Capture the cell that displays the provided text and extract its (x, y) central coordinate. 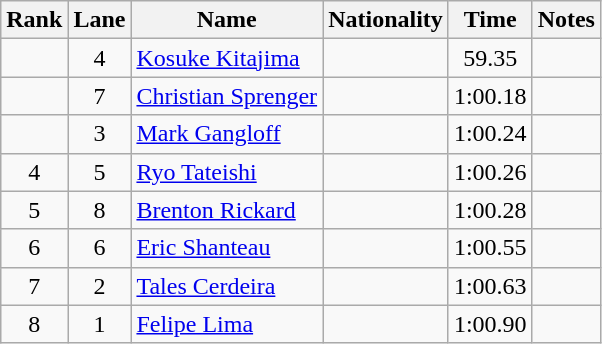
Felipe Lima (227, 324)
Lane (100, 20)
Kosuke Kitajima (227, 58)
Rank (34, 20)
Tales Cerdeira (227, 286)
Brenton Rickard (227, 210)
1:00.55 (490, 248)
59.35 (490, 58)
1:00.63 (490, 286)
Nationality (386, 20)
1:00.28 (490, 210)
Time (490, 20)
Eric Shanteau (227, 248)
3 (100, 134)
Notes (566, 20)
1:00.18 (490, 96)
Christian Sprenger (227, 96)
1 (100, 324)
1:00.90 (490, 324)
2 (100, 286)
1:00.24 (490, 134)
Name (227, 20)
Ryo Tateishi (227, 172)
1:00.26 (490, 172)
Mark Gangloff (227, 134)
